Capture the cell that displays the provided text and extract its (x, y) central coordinate. 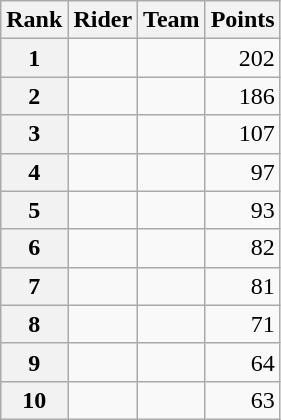
7 (34, 286)
63 (242, 400)
Team (172, 20)
82 (242, 248)
Rank (34, 20)
8 (34, 324)
2 (34, 96)
1 (34, 58)
9 (34, 362)
Points (242, 20)
5 (34, 210)
93 (242, 210)
64 (242, 362)
6 (34, 248)
202 (242, 58)
Rider (103, 20)
4 (34, 172)
3 (34, 134)
81 (242, 286)
10 (34, 400)
107 (242, 134)
186 (242, 96)
97 (242, 172)
71 (242, 324)
